For the text-containing cell, return its midpoint in (x, y) coordinate format. 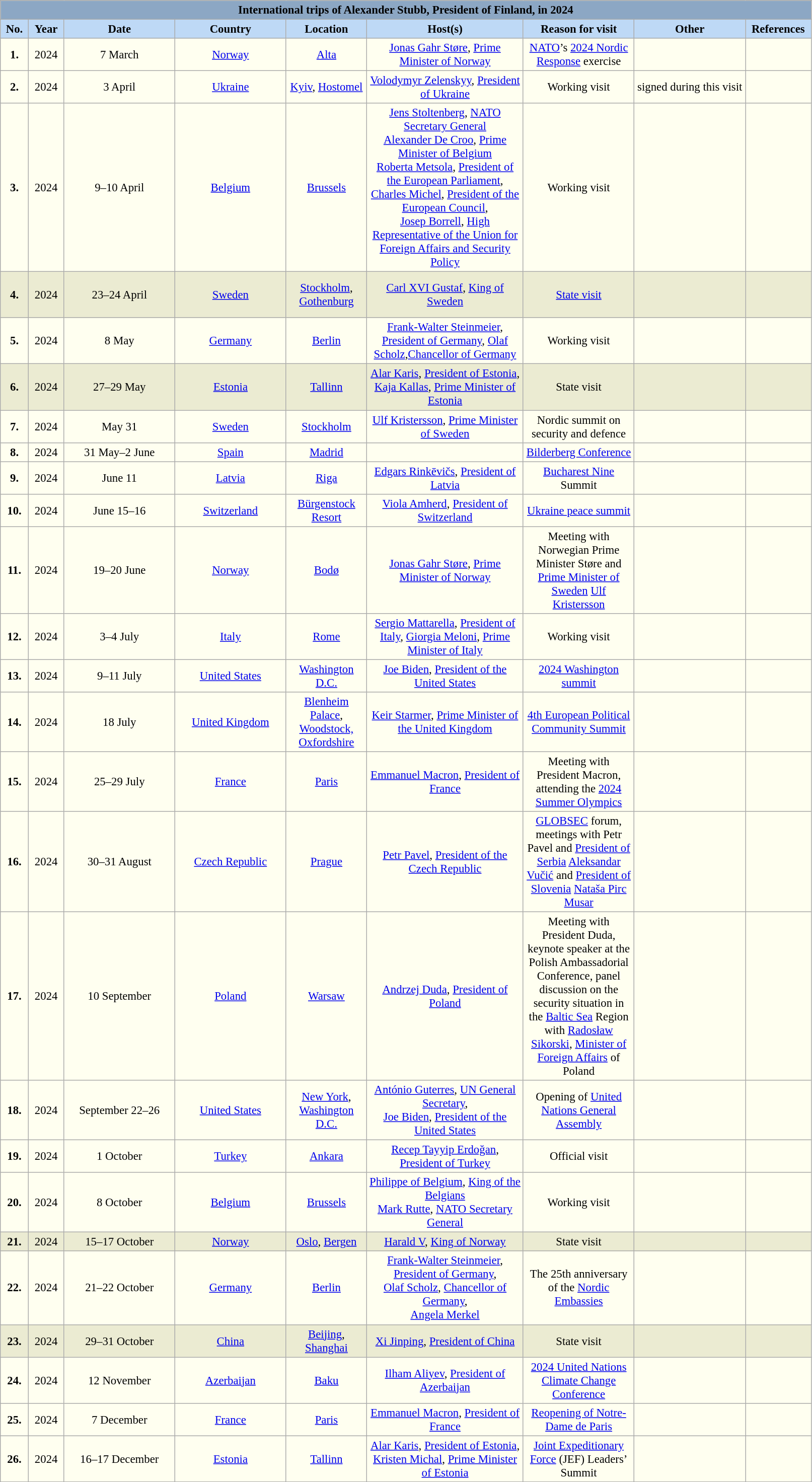
Meeting with President Macron,attending the 2024 Summer Olympics (579, 781)
Spain (231, 452)
References (778, 29)
6. (15, 387)
September 22–26 (120, 1110)
2024 Washington summit (579, 676)
12 November (120, 1380)
16–17 December (120, 1459)
Xi Jinping, President of China (445, 1341)
Stockholm,Gothenburg (326, 295)
Location (326, 29)
3–4 July (120, 637)
Frank-Walter Steinmeier, President of Germany,Olaf Scholz, Chancellor of Germany,Angela Merkel (445, 1288)
Prague (326, 862)
Year (46, 29)
New York,Washington D.C. (326, 1110)
Alar Karis, President of Estonia, Kristen Michal, Prime Minister of Estonia (445, 1459)
21. (15, 1242)
7. (15, 427)
Country (231, 29)
Nordic summit on security and defence (579, 427)
Azerbaijan (231, 1380)
5. (15, 341)
Switzerland (231, 510)
15. (15, 781)
Ankara (326, 1157)
4. (15, 295)
Other (690, 29)
1. (15, 54)
30–31 August (120, 862)
Date (120, 29)
Keir Starmer, Prime Minister of the United Kingdom (445, 722)
Madrid (326, 452)
Reopening of Notre-Dame de Paris (579, 1420)
10. (15, 510)
Joe Biden, President of the United States (445, 676)
Alta (326, 54)
13. (15, 676)
No. (15, 29)
15–17 October (120, 1242)
United Kingdom (231, 722)
António Guterres, UN General Secretary,Joe Biden, President of the United States (445, 1110)
Sergio Mattarella, President of Italy, Giorgia Meloni, Prime Minister of Italy (445, 637)
12. (15, 637)
Edgars Rinkēvičs, President of Latvia (445, 478)
Czech Republic (231, 862)
16. (15, 862)
Bilderberg Conference (579, 452)
Reason for visit (579, 29)
Andrzej Duda, President of Poland (445, 997)
25. (15, 1420)
19–20 June (120, 570)
20. (15, 1202)
Latvia (231, 478)
9. (15, 478)
Warsaw (326, 997)
Riga (326, 478)
Harald V, King of Norway (445, 1242)
Beijing, Shanghai (326, 1341)
Ukraine peace summit (579, 510)
Italy (231, 637)
8. (15, 452)
18 July (120, 722)
25–29 July (120, 781)
Bürgenstock Resort (326, 510)
Turkey (231, 1157)
Oslo, Bergen (326, 1242)
29–31 October (120, 1341)
Blenheim Palace, Woodstock, Oxfordshire (326, 722)
7 March (120, 54)
1 October (120, 1157)
China (231, 1341)
19. (15, 1157)
Baku (326, 1380)
Kyiv, Hostomel (326, 88)
June 15–16 (120, 510)
4th European Political Community Summit (579, 722)
2. (15, 88)
18. (15, 1110)
9–10 April (120, 187)
11. (15, 570)
Bucharest Nine Summit (579, 478)
NATO’s 2024 Nordic Response exercise (579, 54)
Host(s) (445, 29)
Opening of United Nations General Assembly (579, 1110)
22. (15, 1288)
Philippe of Belgium, King of the BelgiansMark Rutte, NATO Secretary General (445, 1202)
Recep Tayyip Erdoğan, President of Turkey (445, 1157)
7 December (120, 1420)
Rome (326, 637)
14. (15, 722)
10 September (120, 997)
Joint Expeditionary Force (JEF) Leaders’ Summit (579, 1459)
3 April (120, 88)
3. (15, 187)
May 31 (120, 427)
Ukraine (231, 88)
31 May–2 June (120, 452)
Frank-Walter Steinmeier, President of Germany, Olaf Scholz,Chancellor of Germany (445, 341)
9–11 July (120, 676)
Meeting with Norwegian Prime Minister Støre and Prime Minister of Sweden Ulf Kristersson (579, 570)
The 25th anniversary of the Nordic Embassies (579, 1288)
24. (15, 1380)
Ilham Aliyev, President of Azerbaijan (445, 1380)
Viola Amherd, President of Switzerland (445, 510)
Bodø (326, 570)
8 October (120, 1202)
2024 United Nations Climate Change Conference (579, 1380)
Carl XVI Gustaf, King of Sweden (445, 295)
GLOBSEC forum,meetings with Petr Pavel and President of Serbia Aleksandar Vučić and President of Slovenia Nataša Pirc Musar (579, 862)
21–22 October (120, 1288)
signed during this visit (690, 88)
8 May (120, 341)
Poland (231, 997)
23–24 April (120, 295)
Stockholm (326, 427)
Volodymyr Zelenskyy, President of Ukraine (445, 88)
June 11 (120, 478)
17. (15, 997)
Official visit (579, 1157)
26. (15, 1459)
23. (15, 1341)
Alar Karis, President of Estonia, Kaja Kallas, Prime Minister of Estonia (445, 387)
International trips of Alexander Stubb, President of Finland, in 2024 (406, 10)
Washington D.C. (326, 676)
Petr Pavel, President of the Czech Republic (445, 862)
Ulf Kristersson, Prime Minister of Sweden (445, 427)
27–29 May (120, 387)
